Locate the cell with the specified text and output its (X, Y) center coordinate. 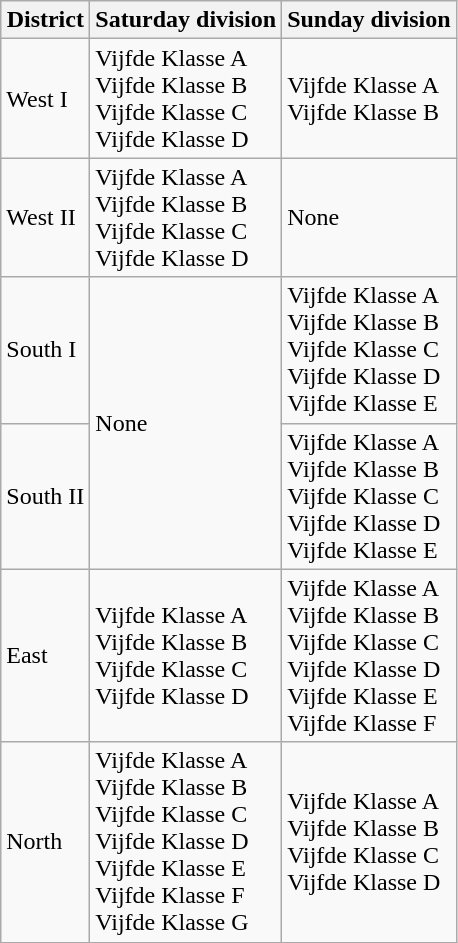
West II (46, 218)
Sunday division (369, 20)
Vijfde Klasse AVijfde Klasse BVijfde Klasse CVijfde Klasse DVijfde Klasse EVijfde Klasse F (369, 656)
East (46, 656)
Vijfde Klasse AVijfde Klasse BVijfde Klasse CVijfde Klasse DVijfde Klasse EVijfde Klasse FVijfde Klasse G (186, 842)
South I (46, 350)
North (46, 842)
Saturday division (186, 20)
South II (46, 496)
Vijfde Klasse AVijfde Klasse B (369, 98)
District (46, 20)
West I (46, 98)
